Detect which cell encompasses the target text, then output its (X, Y) center coordinate. 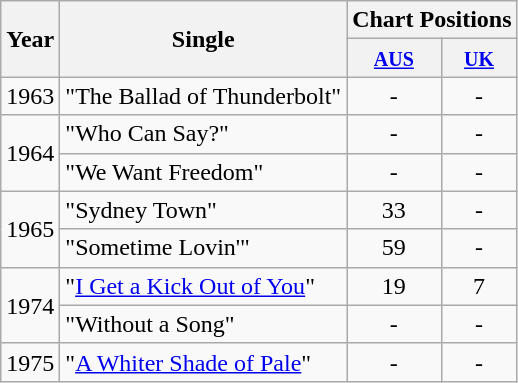
1965 (30, 229)
1974 (30, 305)
Year (30, 39)
"Without a Song" (204, 324)
1975 (30, 362)
"I Get a Kick Out of You" (204, 286)
Chart Positions (432, 20)
"The Ballad of Thunderbolt" (204, 96)
1963 (30, 96)
19 (394, 286)
"Who Can Say?" (204, 134)
Single (204, 39)
"Sydney Town" (204, 210)
1964 (30, 153)
33 (394, 210)
7 (479, 286)
"Sometime Lovin'" (204, 248)
"A Whiter Shade of Pale" (204, 362)
AUS (394, 58)
UK (479, 58)
59 (394, 248)
"We Want Freedom" (204, 172)
